Find where the given text appears and provide that cell's center as [x, y] coordinate. 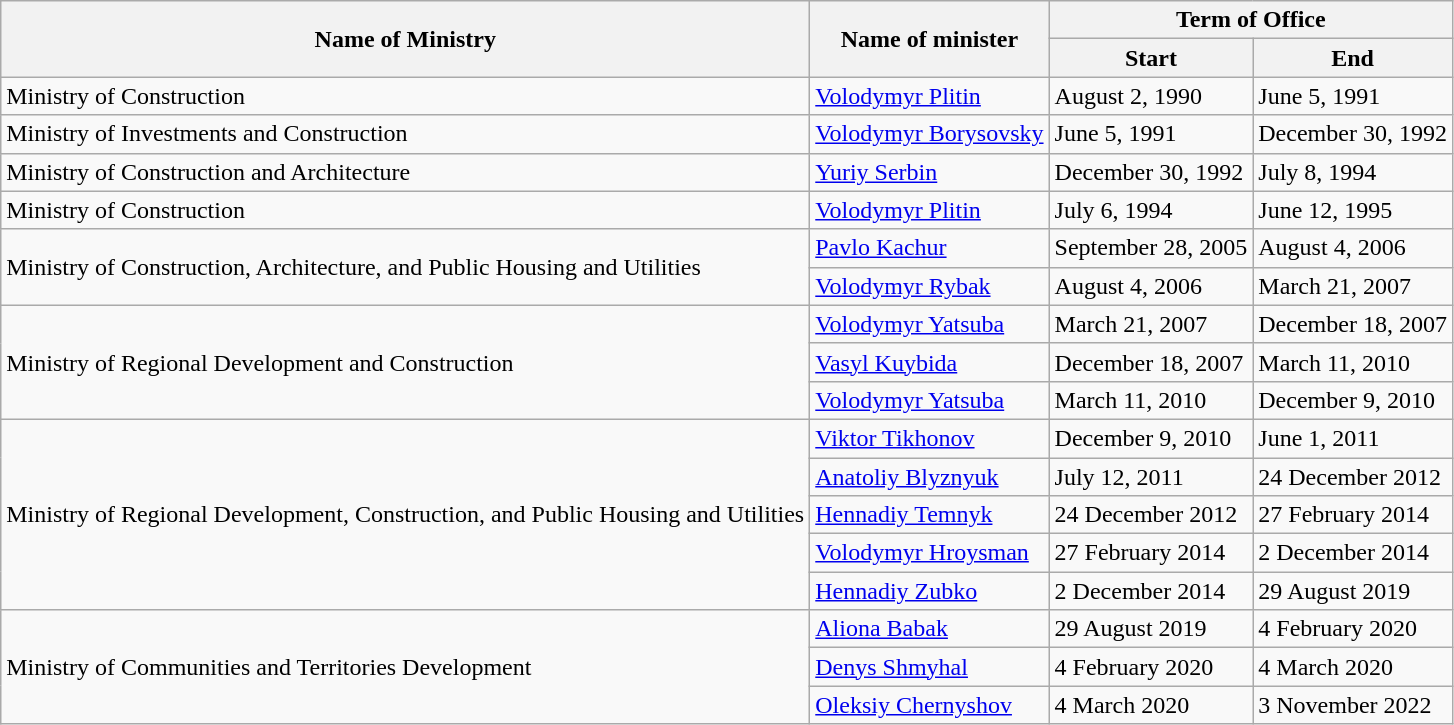
Ministry of Regional Development and Construction [406, 362]
Ministry of Investments and Construction [406, 134]
Term of Office [1250, 20]
Ministry of Regional Development, Construction, and Public Housing and Utilities [406, 514]
Ministry of Construction, Architecture, and Public Housing and Utilities [406, 267]
June 1, 2011 [1353, 438]
Volodymyr Borysovsky [930, 134]
Anatoliy Blyznyuk [930, 477]
Oleksiy Chernyshov [930, 705]
3 November 2022 [1353, 705]
Ministry of Construction and Architecture [406, 172]
Aliona Babak [930, 629]
Denys Shmyhal [930, 667]
August 2, 1990 [1151, 96]
July 6, 1994 [1151, 210]
Hennadiy Temnyk [930, 515]
Start [1151, 58]
Volodymyr Rybak [930, 286]
Yuriy Serbin [930, 172]
Ministry of Communities and Territories Development [406, 667]
July 8, 1994 [1353, 172]
June 12, 1995 [1353, 210]
Vasyl Kuybida [930, 362]
Hennadiy Zubko [930, 591]
Volodymyr Hroysman [930, 553]
Name of minister [930, 39]
September 28, 2005 [1151, 248]
July 12, 2011 [1151, 477]
End [1353, 58]
Viktor Tikhonov [930, 438]
Name of Ministry [406, 39]
Pavlo Kachur [930, 248]
